Search for the cell housing the specified text and yield its [X, Y] center coordinate. 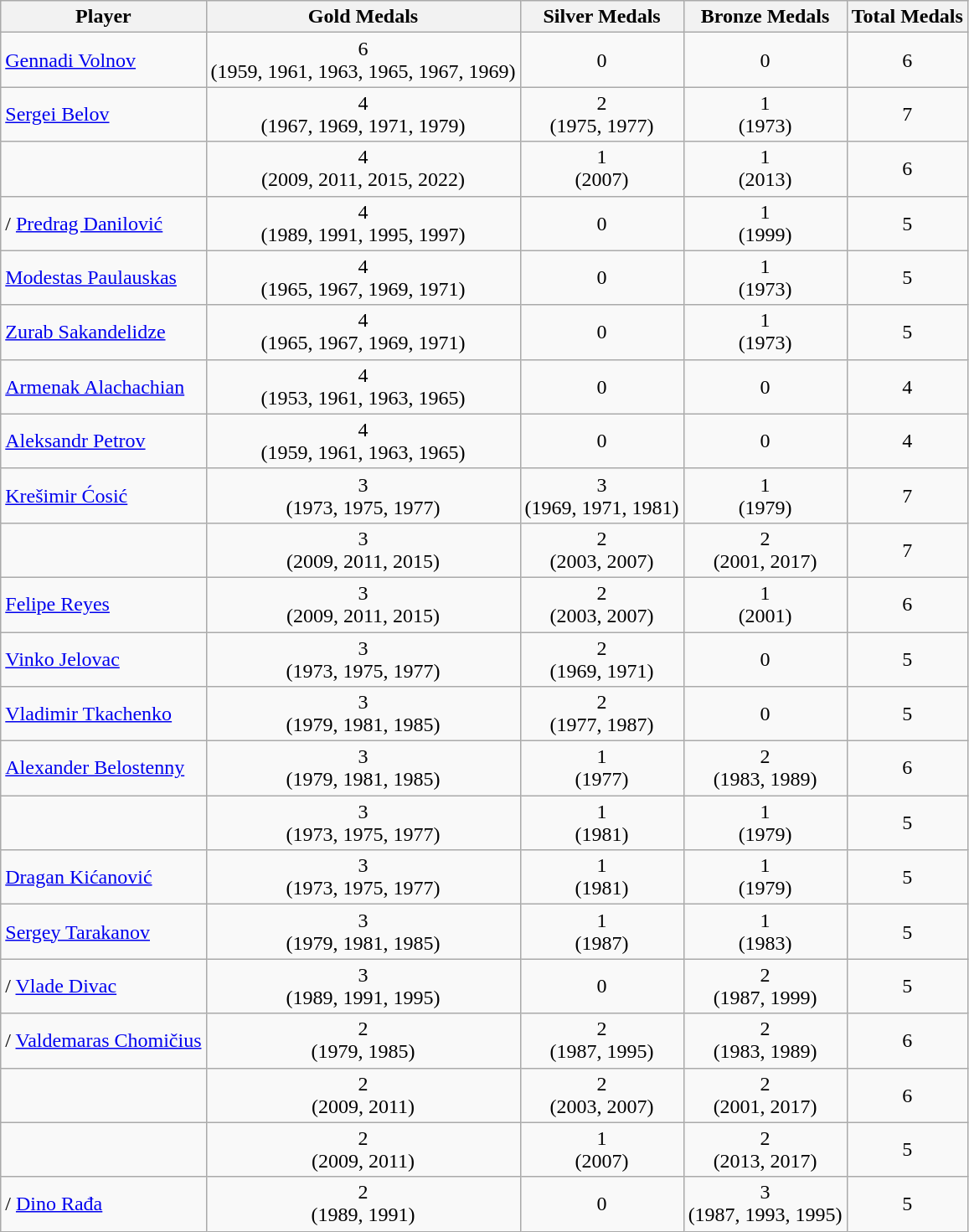
3(1969, 1971, 1981) [601, 496]
1(2013) [765, 169]
2(1989, 1991) [363, 1204]
2(1979, 1985) [363, 1040]
/ Valdemaras Chomičius [104, 1040]
3(1989, 1991, 1995) [363, 987]
Total Medals [907, 17]
Gold Medals [363, 17]
/ Predrag Danilović [104, 223]
/ Vlade Divac [104, 987]
4(1989, 1991, 1995, 1997) [363, 223]
3(1987, 1993, 1995) [765, 1204]
Alexander Belostenny [104, 769]
2(1975, 1977) [601, 114]
Player [104, 17]
Krešimir Ćosić [104, 496]
Aleksandr Petrov [104, 441]
1(1999) [765, 223]
2(1987, 1999) [765, 987]
Dragan Kićanović [104, 878]
4(1967, 1969, 1971, 1979) [363, 114]
Vladimir Tkachenko [104, 714]
Silver Medals [601, 17]
Sergey Tarakanov [104, 931]
2(2013, 2017) [765, 1149]
Modestas Paulauskas [104, 278]
2(1977, 1987) [601, 714]
4(2009, 2011, 2015, 2022) [363, 169]
6(1959, 1961, 1963, 1965, 1967, 1969) [363, 60]
/ Dino Rađa [104, 1204]
Sergei Belov [104, 114]
1(1977) [601, 769]
4(1953, 1961, 1963, 1965) [363, 387]
1(1987) [601, 931]
1(1983) [765, 931]
Felipe Reyes [104, 605]
Zurab Sakandelidze [104, 332]
Gennadi Volnov [104, 60]
2(1969, 1971) [601, 658]
Vinko Jelovac [104, 658]
Bronze Medals [765, 17]
1(2001) [765, 605]
4(1959, 1961, 1963, 1965) [363, 441]
2(1987, 1995) [601, 1040]
Armenak Alachachian [104, 387]
